Locate the cell with the specified text and output its [X, Y] center coordinate. 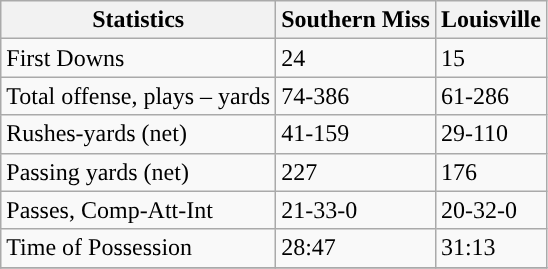
21-33-0 [356, 210]
Passing yards (net) [138, 172]
28:47 [356, 248]
First Downs [138, 58]
Total offense, plays – yards [138, 96]
29-110 [490, 134]
15 [490, 58]
24 [356, 58]
Time of Possession [138, 248]
31:13 [490, 248]
227 [356, 172]
61-286 [490, 96]
176 [490, 172]
Statistics [138, 20]
Rushes-yards (net) [138, 134]
Louisville [490, 20]
41-159 [356, 134]
Southern Miss [356, 20]
Passes, Comp-Att-Int [138, 210]
74-386 [356, 96]
20-32-0 [490, 210]
